Identify which cell holds the provided text, then report its (x, y) central coordinate. 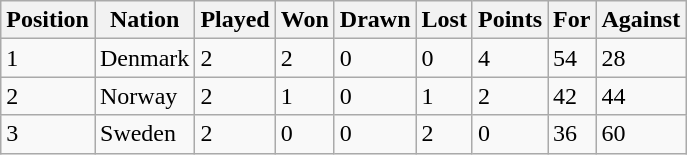
28 (641, 58)
54 (572, 58)
Played (235, 20)
Against (641, 20)
Sweden (144, 134)
60 (641, 134)
Position (48, 20)
3 (48, 134)
4 (510, 58)
44 (641, 96)
Lost (444, 20)
For (572, 20)
42 (572, 96)
Nation (144, 20)
Won (304, 20)
Denmark (144, 58)
Norway (144, 96)
36 (572, 134)
Points (510, 20)
Drawn (375, 20)
